Search for the cell housing the specified text and yield its [X, Y] center coordinate. 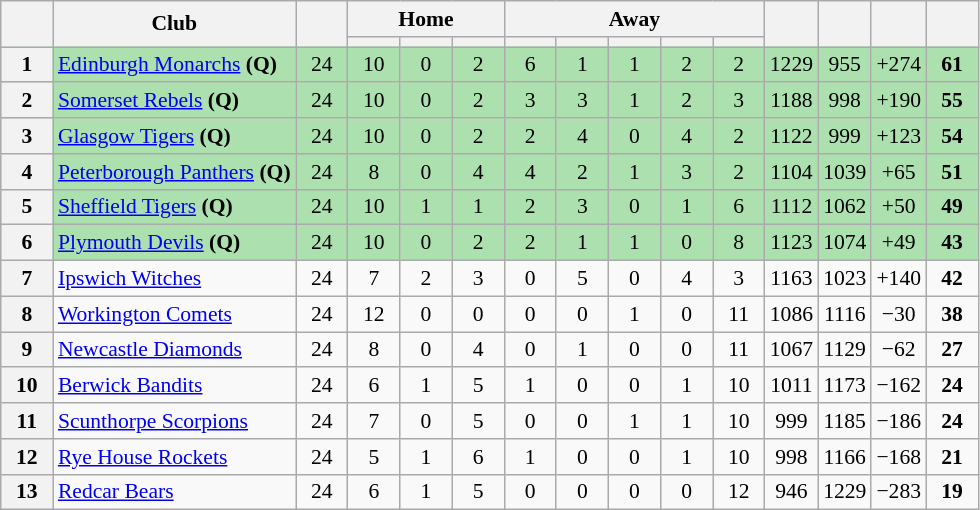
1062 [844, 207]
Somerset Rebels (Q) [174, 101]
Away [634, 19]
Redcar Bears [174, 492]
+140 [898, 279]
1188 [792, 101]
+123 [898, 136]
1067 [792, 350]
−30 [898, 314]
−283 [898, 492]
−168 [898, 457]
Berwick Bandits [174, 386]
Scunthorpe Scorpions [174, 421]
Plymouth Devils (Q) [174, 243]
Club [174, 24]
1122 [792, 136]
946 [792, 492]
38 [952, 314]
51 [952, 172]
43 [952, 243]
+274 [898, 65]
54 [952, 136]
1104 [792, 172]
−62 [898, 350]
1112 [792, 207]
42 [952, 279]
1074 [844, 243]
21 [952, 457]
1023 [844, 279]
9 [27, 350]
49 [952, 207]
+65 [898, 172]
1011 [792, 386]
1185 [844, 421]
Ipswich Witches [174, 279]
+190 [898, 101]
Rye House Rockets [174, 457]
Home [426, 19]
1039 [844, 172]
27 [952, 350]
−186 [898, 421]
+49 [898, 243]
1173 [844, 386]
Edinburgh Monarchs (Q) [174, 65]
955 [844, 65]
1163 [792, 279]
55 [952, 101]
−162 [898, 386]
Sheffield Tigers (Q) [174, 207]
Peterborough Panthers (Q) [174, 172]
1086 [792, 314]
+50 [898, 207]
1123 [792, 243]
1116 [844, 314]
61 [952, 65]
Workington Comets [174, 314]
13 [27, 492]
Glasgow Tigers (Q) [174, 136]
1129 [844, 350]
Newcastle Diamonds [174, 350]
19 [952, 492]
1166 [844, 457]
